From the cell containing the given text, extract its center point as (X, Y) coordinate. 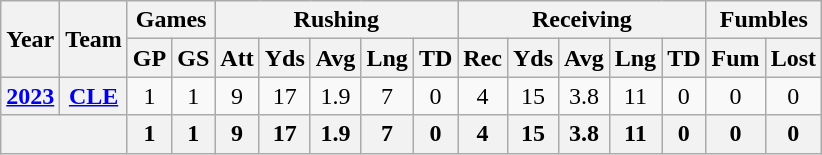
Receiving (582, 20)
GS (194, 58)
CLE (94, 96)
Games (170, 20)
GP (149, 58)
Year (30, 39)
Fum (736, 58)
Lost (793, 58)
Att (237, 58)
Fumbles (764, 20)
Rec (483, 58)
Rushing (336, 20)
Team (94, 39)
2023 (30, 96)
